For the text-containing cell, return its midpoint in (X, Y) coordinate format. 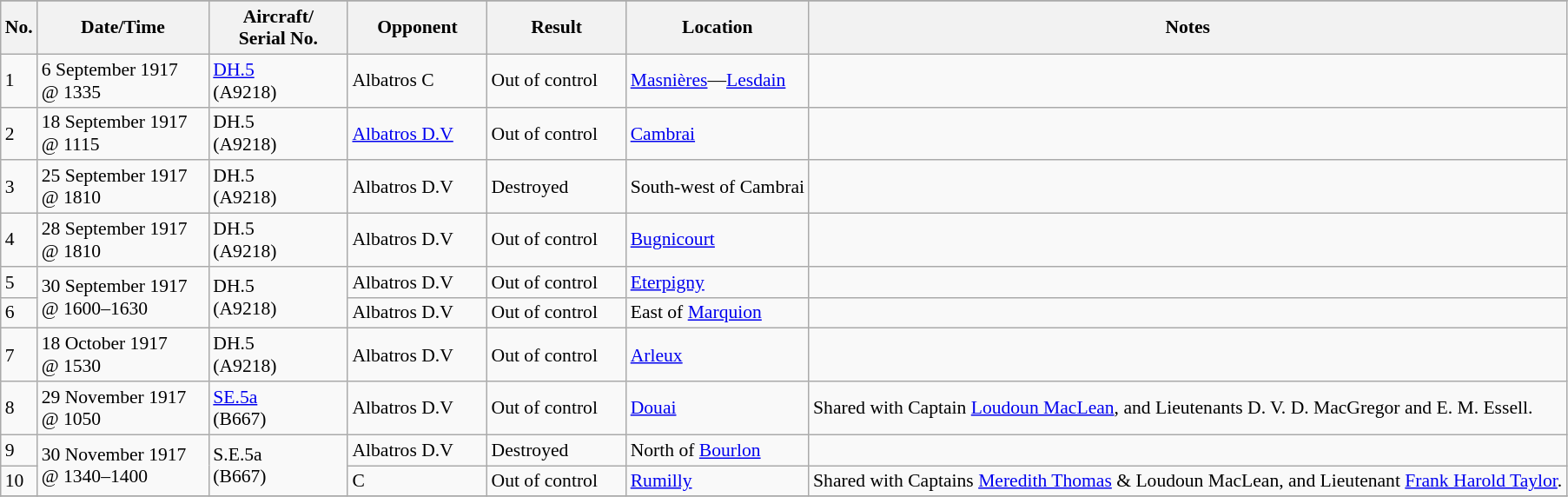
Location (718, 28)
28 September 1917@ 1810 (123, 240)
6 (19, 313)
30 September 1917@ 1600–1630 (123, 297)
Date/Time (123, 28)
18 September 1917@ 1115 (123, 134)
Shared with Captains Meredith Thomas & Loudoun MacLean, and Lieutenant Frank Harold Taylor. (1188, 481)
10 (19, 481)
Shared with Captain Loudoun MacLean, and Lieutenants D. V. D. MacGregor and E. M. Essell. (1188, 408)
Eterpigny (718, 282)
SE.5a(B667) (278, 408)
Albatros C (417, 80)
4 (19, 240)
5 (19, 282)
Opponent (417, 28)
6 September 1917@ 1335 (123, 80)
Result (557, 28)
South-west of Cambrai (718, 188)
18 October 1917@ 1530 (123, 355)
C (417, 481)
30 November 1917@ 1340–1400 (123, 466)
Douai (718, 408)
2 (19, 134)
9 (19, 450)
North of Bourlon (718, 450)
Masnières—Lesdain (718, 80)
Aircraft/Serial No. (278, 28)
Cambrai (718, 134)
7 (19, 355)
Arleux (718, 355)
No. (19, 28)
8 (19, 408)
3 (19, 188)
Notes (1188, 28)
25 September 1917@ 1810 (123, 188)
29 November 1917@ 1050 (123, 408)
Rumilly (718, 481)
Bugnicourt (718, 240)
1 (19, 80)
East of Marquion (718, 313)
S.E.5a(B667) (278, 466)
